Return [X, Y] of the center of cell containing provided text 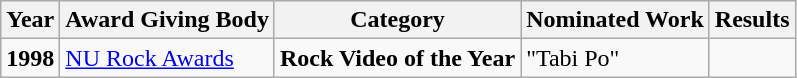
Award Giving Body [168, 20]
Rock Video of the Year [397, 58]
Results [752, 20]
Year [30, 20]
1998 [30, 58]
Category [397, 20]
Nominated Work [616, 20]
NU Rock Awards [168, 58]
"Tabi Po" [616, 58]
